Find where the given text appears and provide that cell's center as [X, Y] coordinate. 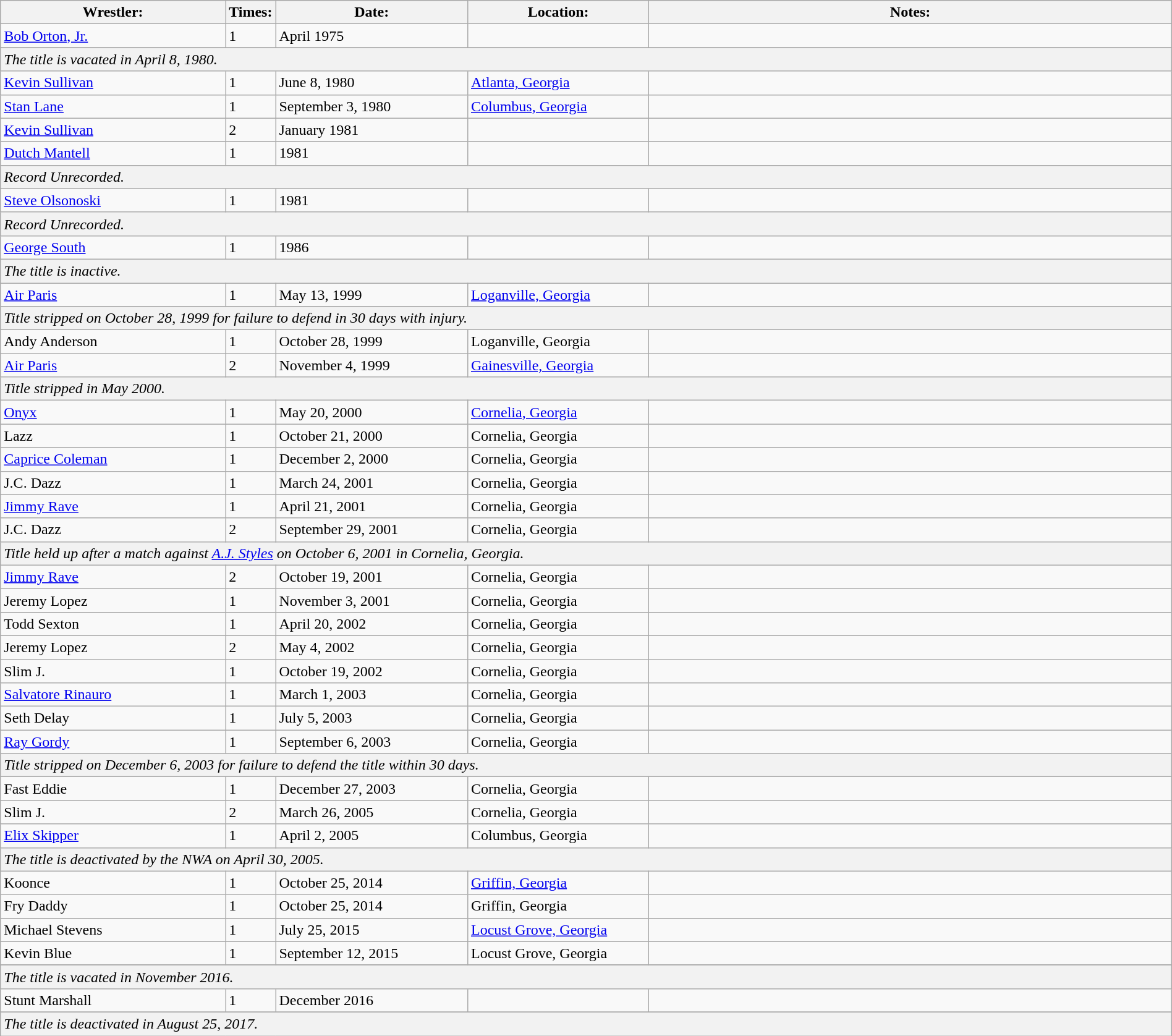
December 2, 2000 [372, 459]
December 2016 [372, 1000]
July 5, 2003 [372, 718]
1986 [372, 247]
Title stripped on October 28, 1999 for failure to defend in 30 days with injury. [586, 318]
March 1, 2003 [372, 695]
Kevin Blue [113, 953]
October 19, 2001 [372, 577]
April 21, 2001 [372, 506]
The title is inactive. [586, 271]
October 21, 2000 [372, 436]
Caprice Coleman [113, 459]
July 25, 2015 [372, 930]
May 13, 1999 [372, 295]
The title is deactivated by the NWA on April 30, 2005. [586, 859]
Date: [372, 12]
September 6, 2003 [372, 742]
December 27, 2003 [372, 789]
March 26, 2005 [372, 812]
Fast Eddie [113, 789]
April 20, 2002 [372, 624]
Seth Delay [113, 718]
Stunt Marshall [113, 1000]
September 3, 1980 [372, 106]
Steve Olsonoski [113, 200]
Title stripped in May 2000. [586, 389]
January 1981 [372, 130]
Title stripped on December 6, 2003 for failure to defend the title within 30 days. [586, 765]
April 1975 [372, 36]
May 4, 2002 [372, 647]
October 28, 1999 [372, 342]
Location: [558, 12]
Atlanta, Georgia [558, 83]
Todd Sexton [113, 624]
Notes: [910, 12]
November 3, 2001 [372, 600]
June 8, 1980 [372, 83]
George South [113, 247]
September 29, 2001 [372, 530]
Dutch Mantell [113, 153]
March 24, 2001 [372, 483]
Lazz [113, 436]
April 2, 2005 [372, 836]
Ray Gordy [113, 742]
Title held up after a match against A.J. Styles on October 6, 2001 in Cornelia, Georgia. [586, 553]
Wrestler: [113, 12]
October 19, 2002 [372, 671]
May 20, 2000 [372, 412]
The title is vacated in November 2016. [586, 977]
Times: [251, 12]
Salvatore Rinauro [113, 695]
Elix Skipper [113, 836]
September 12, 2015 [372, 953]
The title is deactivated in August 25, 2017. [586, 1024]
November 4, 1999 [372, 365]
Gainesville, Georgia [558, 365]
Stan Lane [113, 106]
Fry Daddy [113, 906]
Bob Orton, Jr. [113, 36]
Koonce [113, 883]
Onyx [113, 412]
Michael Stevens [113, 930]
The title is vacated in April 8, 1980. [586, 59]
Andy Anderson [113, 342]
